Detect which cell encompasses the target text, then output its (x, y) center coordinate. 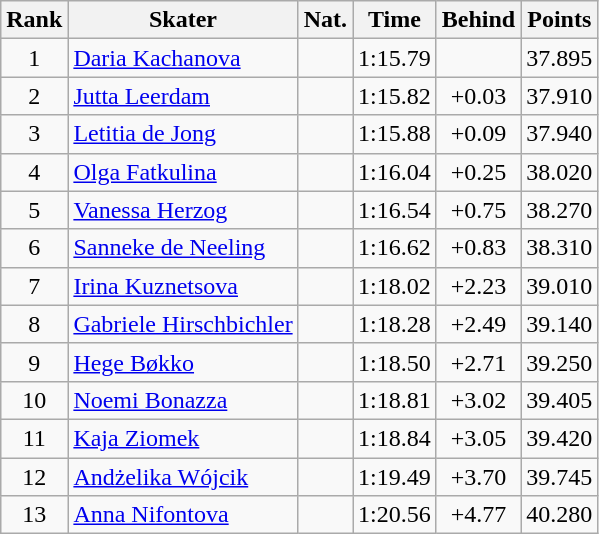
1:18.28 (395, 324)
38.310 (560, 248)
+2.23 (478, 286)
39.250 (560, 362)
1:15.88 (395, 134)
Behind (478, 20)
13 (34, 515)
+0.83 (478, 248)
Kaja Ziomek (183, 438)
37.895 (560, 58)
11 (34, 438)
+0.75 (478, 210)
9 (34, 362)
1:15.79 (395, 58)
Sanneke de Neeling (183, 248)
Anna Nifontova (183, 515)
39.405 (560, 400)
39.140 (560, 324)
Nat. (325, 20)
2 (34, 96)
+4.77 (478, 515)
1:19.49 (395, 477)
37.940 (560, 134)
+2.71 (478, 362)
1:16.54 (395, 210)
Skater (183, 20)
39.745 (560, 477)
+0.09 (478, 134)
+0.25 (478, 172)
39.420 (560, 438)
Points (560, 20)
8 (34, 324)
Jutta Leerdam (183, 96)
39.010 (560, 286)
12 (34, 477)
1:15.82 (395, 96)
Irina Kuznetsova (183, 286)
38.270 (560, 210)
1 (34, 58)
4 (34, 172)
1:16.62 (395, 248)
Andżelika Wójcik (183, 477)
1:18.50 (395, 362)
5 (34, 210)
+3.05 (478, 438)
Hege Bøkko (183, 362)
Time (395, 20)
1:20.56 (395, 515)
Olga Fatkulina (183, 172)
+3.70 (478, 477)
37.910 (560, 96)
+0.03 (478, 96)
6 (34, 248)
7 (34, 286)
40.280 (560, 515)
Vanessa Herzog (183, 210)
Letitia de Jong (183, 134)
Daria Kachanova (183, 58)
38.020 (560, 172)
1:18.02 (395, 286)
3 (34, 134)
Noemi Bonazza (183, 400)
+2.49 (478, 324)
10 (34, 400)
Gabriele Hirschbichler (183, 324)
1:16.04 (395, 172)
+3.02 (478, 400)
Rank (34, 20)
1:18.84 (395, 438)
1:18.81 (395, 400)
